Extract the [x, y] coordinate from the center of the cell holding the provided text.  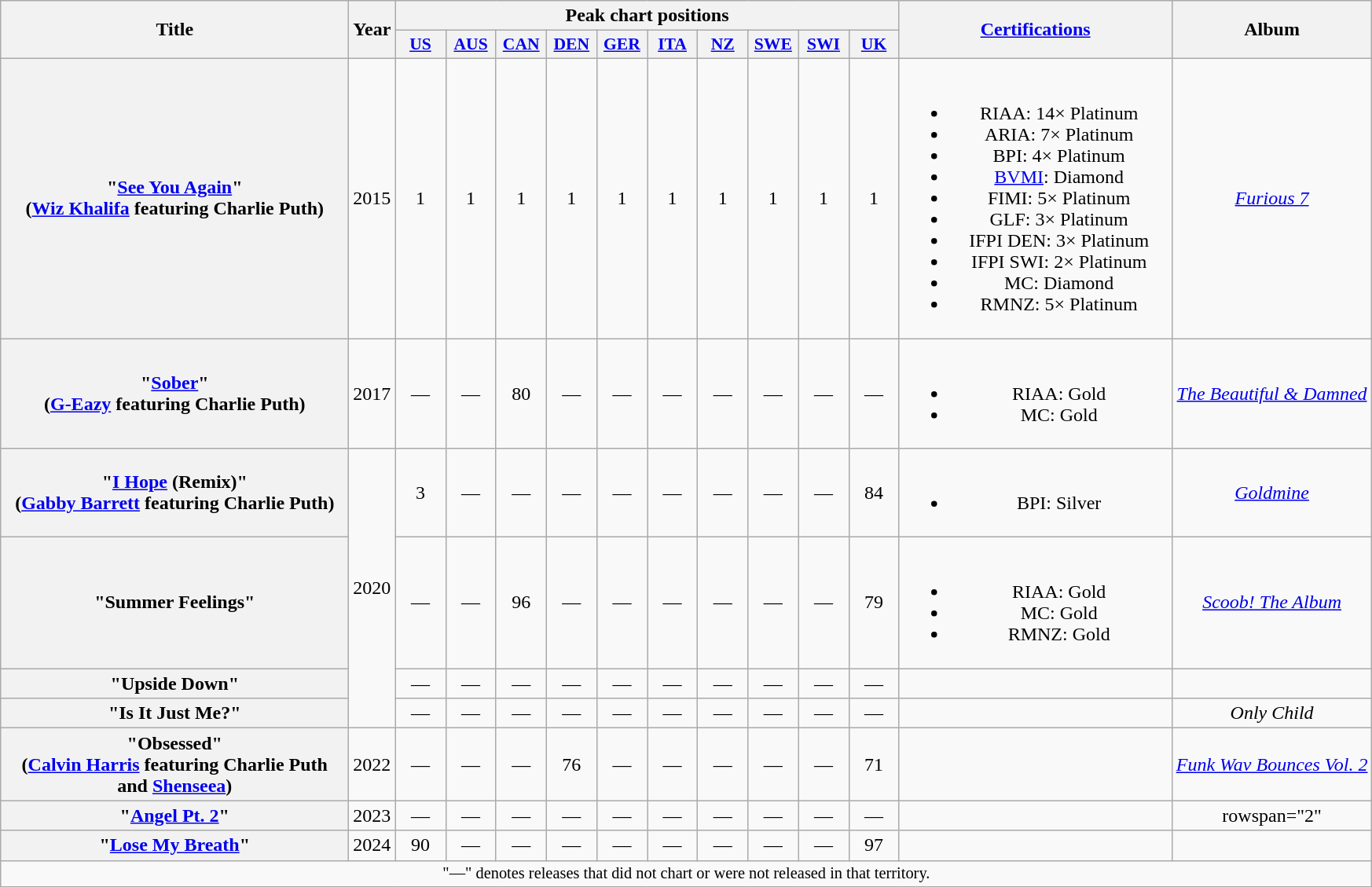
BPI: Silver [1036, 493]
"Sober"(G-Eazy featuring Charlie Puth) [174, 393]
US [420, 45]
97 [874, 845]
SWE [773, 45]
Album [1271, 30]
DEN [571, 45]
RIAA: GoldMC: GoldRMNZ: Gold [1036, 603]
3 [420, 493]
84 [874, 493]
"Angel Pt. 2" [174, 816]
80 [521, 393]
76 [571, 764]
"Upside Down" [174, 684]
"See You Again"(Wiz Khalifa featuring Charlie Puth) [174, 198]
Only Child [1271, 713]
AUS [471, 45]
71 [874, 764]
NZ [723, 45]
"—" denotes releases that did not chart or were not released in that territory. [687, 874]
rowspan="2" [1271, 816]
Title [174, 30]
CAN [521, 45]
"Summer Feelings" [174, 603]
RIAA: GoldMC: Gold [1036, 393]
2020 [372, 588]
Certifications [1036, 30]
"Is It Just Me?" [174, 713]
79 [874, 603]
Peak chart positions [647, 16]
2023 [372, 816]
"Obsessed"(Calvin Harris featuring Charlie Puth and Shenseea) [174, 764]
Goldmine [1271, 493]
"I Hope (Remix)"(Gabby Barrett featuring Charlie Puth) [174, 493]
UK [874, 45]
ITA [673, 45]
Furious 7 [1271, 198]
2024 [372, 845]
90 [420, 845]
2017 [372, 393]
Scoob! The Album [1271, 603]
Funk Wav Bounces Vol. 2 [1271, 764]
2022 [372, 764]
2015 [372, 198]
Year [372, 30]
"Lose My Breath" [174, 845]
96 [521, 603]
The Beautiful & Damned [1271, 393]
SWI [824, 45]
GER [622, 45]
